Locate the cell with the specified text and output its (X, Y) center coordinate. 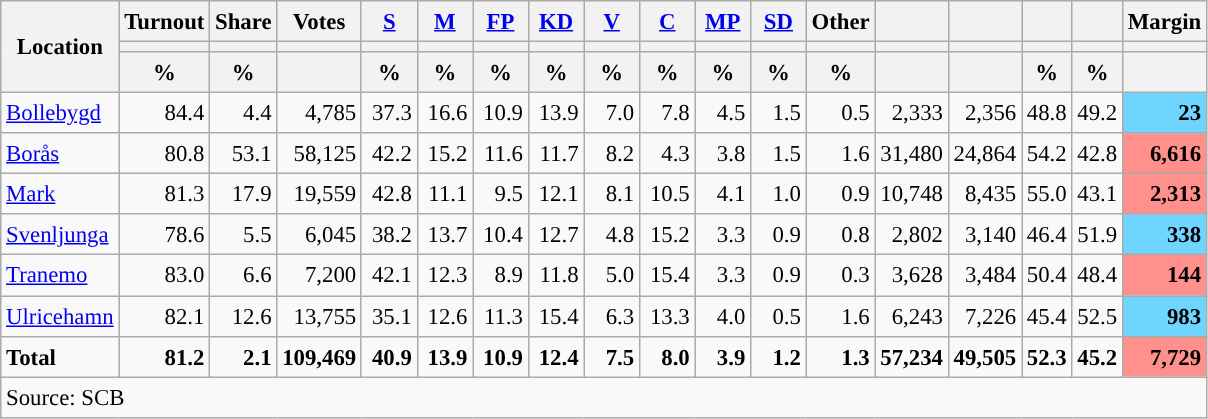
17.9 (244, 194)
10.4 (501, 234)
338 (1164, 234)
1.3 (840, 356)
40.9 (389, 356)
Votes (320, 22)
SD (779, 22)
0.8 (840, 234)
2.1 (244, 356)
37.3 (389, 114)
23 (1164, 114)
Turnout (164, 22)
13.7 (445, 234)
16.6 (445, 114)
11.7 (556, 154)
10.5 (667, 194)
2,356 (984, 114)
42.2 (389, 154)
3,628 (912, 276)
S (389, 22)
84.4 (164, 114)
38.2 (389, 234)
12.4 (556, 356)
6,243 (912, 316)
11.3 (501, 316)
4.3 (667, 154)
7.0 (612, 114)
4.4 (244, 114)
Borås (60, 154)
Tranemo (60, 276)
3,140 (984, 234)
4.5 (723, 114)
4.1 (723, 194)
11.1 (445, 194)
13.3 (667, 316)
35.1 (389, 316)
Other (840, 22)
78.6 (164, 234)
9.5 (501, 194)
6,045 (320, 234)
3,484 (984, 276)
57,234 (912, 356)
46.4 (1047, 234)
5.5 (244, 234)
24,864 (984, 154)
10,748 (912, 194)
11.8 (556, 276)
54.2 (1047, 154)
58,125 (320, 154)
7,200 (320, 276)
6,616 (1164, 154)
7.5 (612, 356)
45.2 (1097, 356)
6.3 (612, 316)
M (445, 22)
12.1 (556, 194)
Location (60, 47)
6.6 (244, 276)
Margin (1164, 22)
83.0 (164, 276)
8.9 (501, 276)
81.3 (164, 194)
50.4 (1047, 276)
4,785 (320, 114)
45.4 (1047, 316)
4.8 (612, 234)
3.8 (723, 154)
Ulricehamn (60, 316)
Source: SCB (604, 398)
5.0 (612, 276)
52.3 (1047, 356)
52.5 (1097, 316)
42.1 (389, 276)
13,755 (320, 316)
0.3 (840, 276)
48.4 (1097, 276)
144 (1164, 276)
3.9 (723, 356)
1.2 (779, 356)
12.7 (556, 234)
2,802 (912, 234)
53.1 (244, 154)
31,480 (912, 154)
4.0 (723, 316)
C (667, 22)
Total (60, 356)
48.8 (1047, 114)
983 (1164, 316)
2,313 (1164, 194)
109,469 (320, 356)
FP (501, 22)
KD (556, 22)
80.8 (164, 154)
2,333 (912, 114)
51.9 (1097, 234)
19,559 (320, 194)
7,226 (984, 316)
8.2 (612, 154)
Share (244, 22)
49.2 (1097, 114)
82.1 (164, 316)
7,729 (1164, 356)
81.2 (164, 356)
Mark (60, 194)
V (612, 22)
7.8 (667, 114)
MP (723, 22)
Svenljunga (60, 234)
43.1 (1097, 194)
8.0 (667, 356)
11.6 (501, 154)
8.1 (612, 194)
8,435 (984, 194)
12.3 (445, 276)
Bollebygd (60, 114)
1.0 (779, 194)
49,505 (984, 356)
55.0 (1047, 194)
